Detect which cell encompasses the target text, then output its [X, Y] center coordinate. 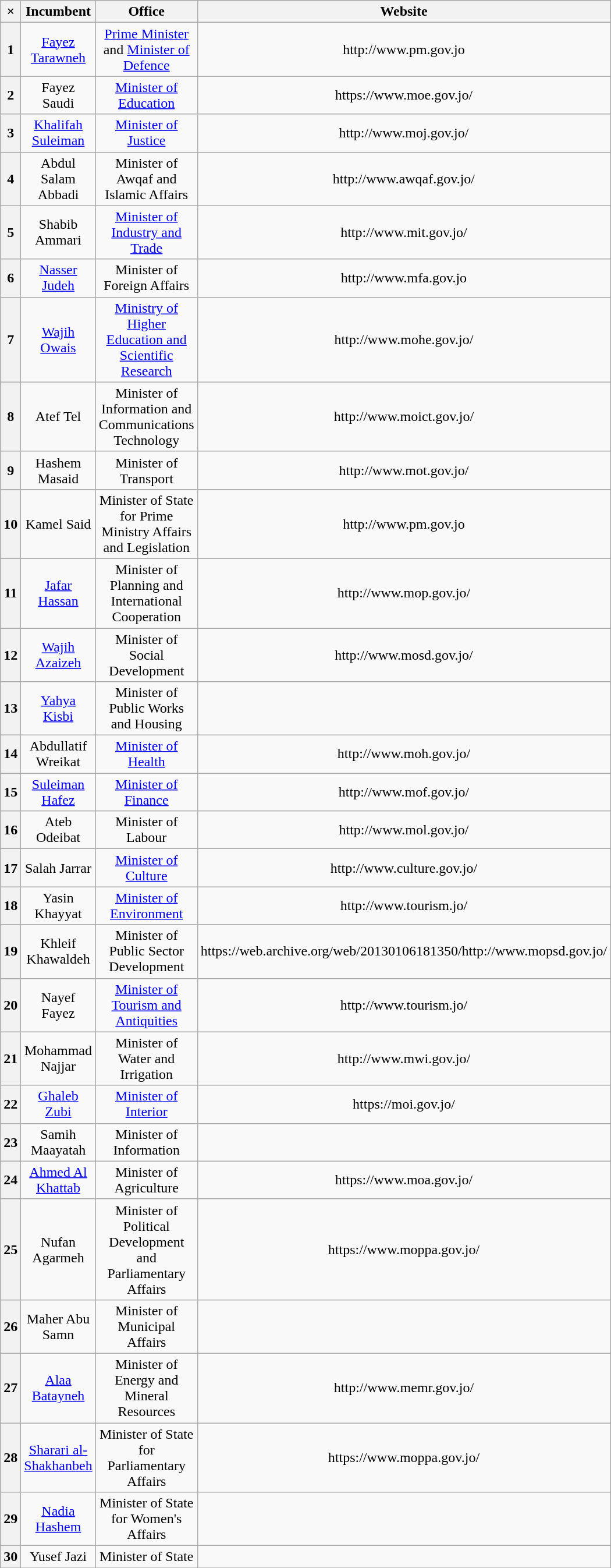
20 [10, 1005]
Minister of Health [147, 755]
Incumbent [58, 12]
Khleif Khawaldeh [58, 951]
1 [10, 49]
22 [10, 1104]
26 [10, 1326]
Minister of Public Works and Housing [147, 709]
Khalifah Suleiman [58, 133]
Maher Abu Samn [58, 1326]
http://www.mosd.gov.jo/ [404, 654]
https://web.archive.org/web/20130106181350/http://www.mopsd.gov.jo/ [404, 951]
http://www.moj.gov.jo/ [404, 133]
12 [10, 654]
Minister of Education [147, 95]
14 [10, 755]
https://moi.gov.jo/ [404, 1104]
Minister of State for Parliamentary Affairs [147, 1458]
Minister of Political Development and Parliamentary Affairs [147, 1250]
Minister of Public Sector Development [147, 951]
http://www.mof.gov.jo/ [404, 792]
23 [10, 1142]
Suleiman Hafez [58, 792]
Minister of Planning and International Cooperation [147, 593]
Ghaleb Zubi [58, 1104]
Minister of Municipal Affairs [147, 1326]
Ahmed Al Khattab [58, 1180]
https://www.moe.gov.jo/ [404, 95]
24 [10, 1180]
Ministry of Higher Education and Scientific Research [147, 339]
28 [10, 1458]
Minister of Industry and Trade [147, 232]
Alaa Batayneh [58, 1388]
Minister of Water and Irrigation [147, 1059]
Atef Tel [58, 417]
11 [10, 593]
9 [10, 470]
13 [10, 709]
Minister of Finance [147, 792]
Minister of Information [147, 1142]
Sharari al-Shakhanbeh [58, 1458]
Website [404, 12]
Fayez Tarawneh [58, 49]
http://www.awqaf.gov.jo/ [404, 179]
Minister of State for Prime Ministry Affairs and Legislation [147, 524]
Kamel Said [58, 524]
Jafar Hassan [58, 593]
Minister of Information and Communications Technology [147, 417]
Mohammad Najjar [58, 1059]
10 [10, 524]
6 [10, 278]
17 [10, 868]
15 [10, 792]
Office [147, 12]
Yusef Jazi [58, 1557]
27 [10, 1388]
5 [10, 232]
http://www.mop.gov.jo/ [404, 593]
Ateb Odeibat [58, 830]
Nufan Agarmeh [58, 1250]
Prime Minister and Minister of Defence [147, 49]
Minister of Culture [147, 868]
Minister of Social Development [147, 654]
Nasser Judeh [58, 278]
Minister of Foreign Affairs [147, 278]
http://www.mot.gov.jo/ [404, 470]
http://www.mwi.gov.jo/ [404, 1059]
Salah Jarrar [58, 868]
Minister of State for Women's Affairs [147, 1519]
Minister of Justice [147, 133]
Yahya Kisbi [58, 709]
http://www.moict.gov.jo/ [404, 417]
2 [10, 95]
Yasin Khayyat [58, 906]
Wajih Owais [58, 339]
Minister of Transport [147, 470]
18 [10, 906]
Hashem Masaid [58, 470]
21 [10, 1059]
× [10, 12]
Minister of State [147, 1557]
30 [10, 1557]
Abdul Salam Abbadi [58, 179]
Fayez Saudi [58, 95]
25 [10, 1250]
Nayef Fayez [58, 1005]
Abdullatif Wreikat [58, 755]
Minister of Agriculture [147, 1180]
http://www.mfa.gov.jo [404, 278]
Minister of Tourism and Antiquities [147, 1005]
Minister of Awqaf and Islamic Affairs [147, 179]
http://www.mol.gov.jo/ [404, 830]
Minister of Energy and Mineral Resources [147, 1388]
Shabib Ammari [58, 232]
Minister of Environment [147, 906]
8 [10, 417]
Nadia Hashem [58, 1519]
4 [10, 179]
http://www.mohe.gov.jo/ [404, 339]
19 [10, 951]
Minister of Interior [147, 1104]
http://www.memr.gov.jo/ [404, 1388]
3 [10, 133]
http://www.moh.gov.jo/ [404, 755]
Samih Maayatah [58, 1142]
29 [10, 1519]
https://www.moa.gov.jo/ [404, 1180]
Minister of Labour [147, 830]
Wajih Azaizeh [58, 654]
http://www.culture.gov.jo/ [404, 868]
http://www.mit.gov.jo/ [404, 232]
7 [10, 339]
16 [10, 830]
